Extract the (X, Y) coordinate from the center of the cell holding the provided text.  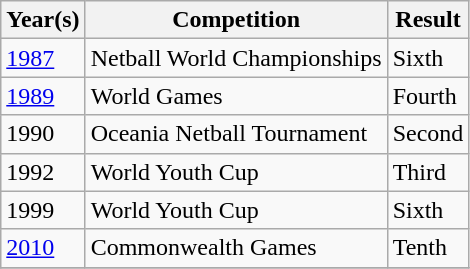
Tenth (428, 248)
Oceania Netball Tournament (236, 134)
World Games (236, 96)
1987 (43, 58)
1989 (43, 96)
Result (428, 20)
1992 (43, 172)
Year(s) (43, 20)
1990 (43, 134)
Third (428, 172)
Commonwealth Games (236, 248)
Netball World Championships (236, 58)
2010 (43, 248)
Fourth (428, 96)
Second (428, 134)
Competition (236, 20)
1999 (43, 210)
